For the text-containing cell, return its midpoint in (X, Y) coordinate format. 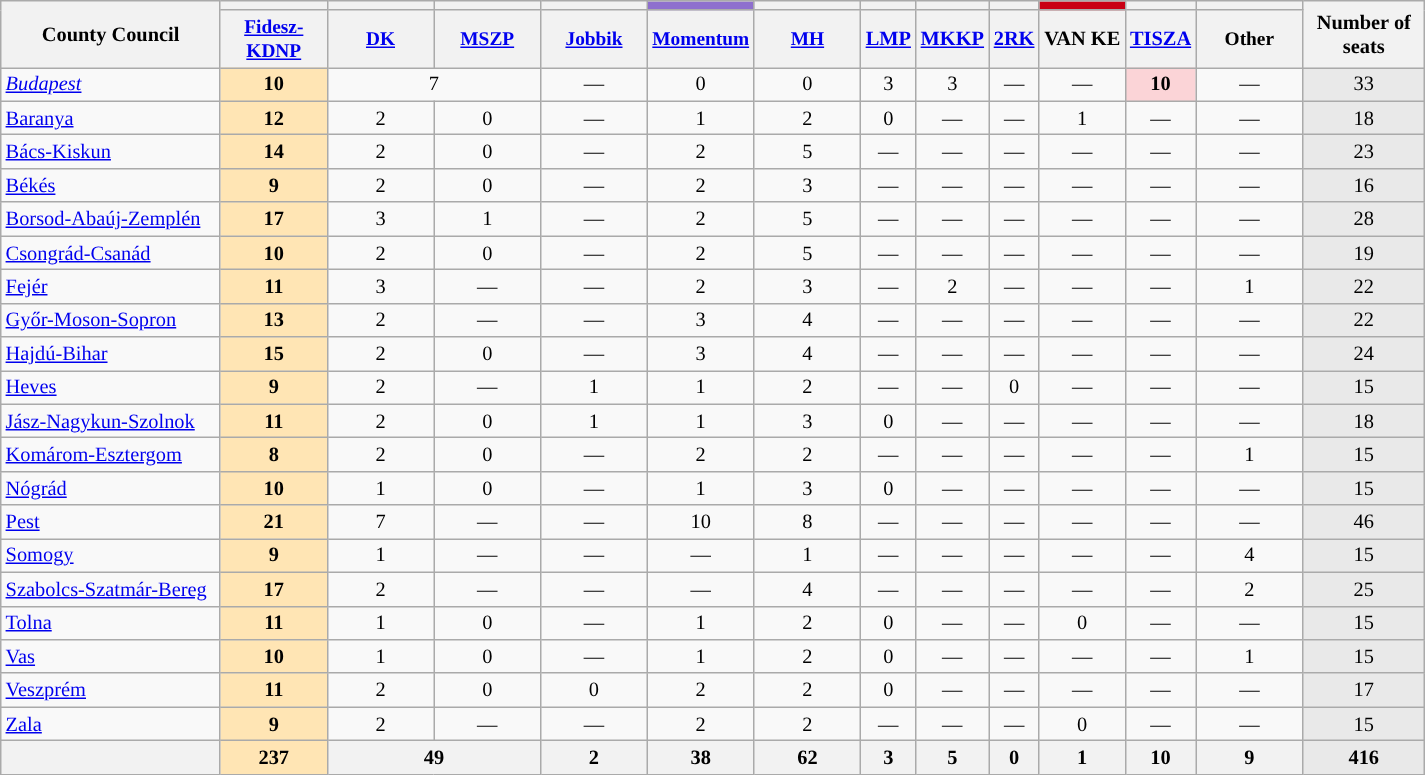
Baranya (111, 118)
Bács-Kiskun (111, 152)
Pest (111, 522)
24 (1364, 353)
County Council (111, 34)
Csongrád-Csanád (111, 253)
21 (274, 522)
16 (1364, 185)
Jász-Nagykun-Szolnok (111, 421)
12 (274, 118)
Fidesz-KDNP (274, 38)
23 (1364, 152)
19 (1364, 253)
Hajdú-Bihar (111, 353)
TISZA (1160, 38)
Budapest (111, 84)
49 (434, 757)
Number of seats (1364, 34)
13 (274, 320)
Tolna (111, 623)
33 (1364, 84)
Borsod-Abaúj-Zemplén (111, 219)
Vas (111, 656)
2RK (1014, 38)
14 (274, 152)
237 (274, 757)
Szabolcs-Szatmár-Bereg (111, 589)
416 (1364, 757)
MKKP (952, 38)
MH (808, 38)
25 (1364, 589)
Momentum (700, 38)
28 (1364, 219)
Veszprém (111, 690)
46 (1364, 522)
Zala (111, 724)
Békés (111, 185)
Somogy (111, 555)
Heves (111, 387)
LMP (888, 38)
62 (808, 757)
DK (380, 38)
VAN KE (1082, 38)
Jobbik (594, 38)
38 (700, 757)
Nógrád (111, 488)
Győr-Moson-Sopron (111, 320)
MSZP (488, 38)
Other (1250, 38)
Fejér (111, 286)
Komárom-Esztergom (111, 454)
